Search for the cell housing the specified text and yield its [x, y] center coordinate. 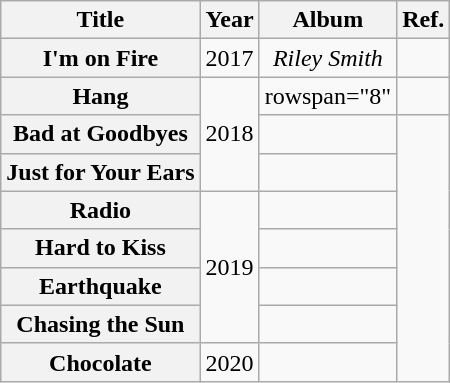
Ref. [424, 20]
Title [100, 20]
2020 [230, 362]
Bad at Goodbyes [100, 134]
Earthquake [100, 286]
2017 [230, 58]
Hang [100, 96]
I'm on Fire [100, 58]
Album [328, 20]
2019 [230, 267]
Radio [100, 210]
Riley Smith [328, 58]
Chocolate [100, 362]
Chasing the Sun [100, 324]
rowspan="8" [328, 96]
Hard to Kiss [100, 248]
Year [230, 20]
2018 [230, 134]
Just for Your Ears [100, 172]
